Identify which cell holds the provided text, then report its (x, y) central coordinate. 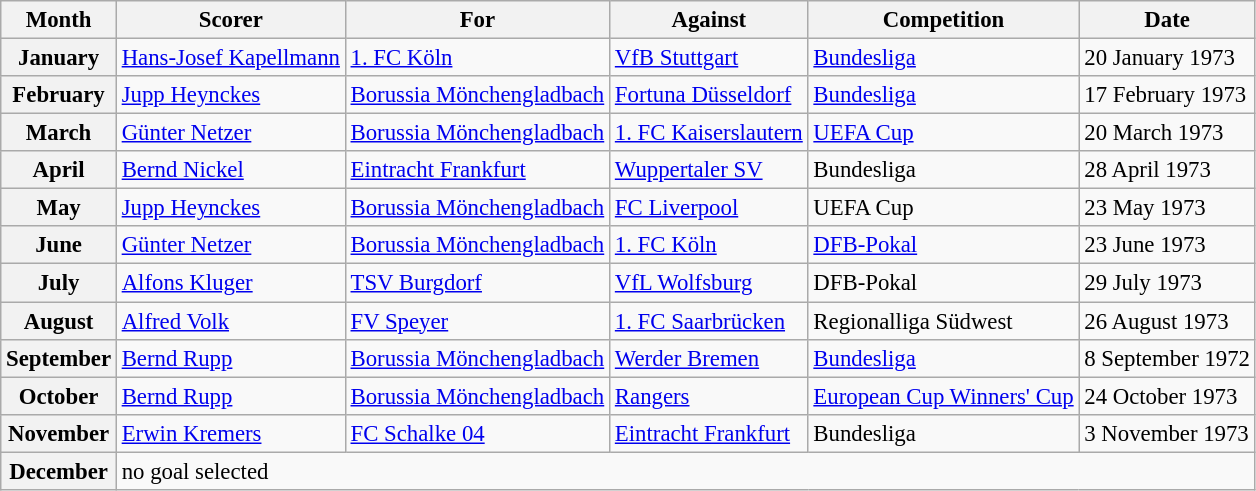
8 September 1972 (1167, 358)
VfL Wolfsburg (710, 283)
Erwin Kremers (230, 433)
23 May 1973 (1167, 208)
December (59, 471)
For (477, 20)
FC Schalke 04 (477, 433)
November (59, 433)
Alfred Volk (230, 321)
Bernd Nickel (230, 170)
20 January 1973 (1167, 58)
1. FC Kaiserslautern (710, 133)
Date (1167, 20)
FC Liverpool (710, 208)
European Cup Winners' Cup (944, 396)
VfB Stuttgart (710, 58)
April (59, 170)
Fortuna Düsseldorf (710, 95)
Hans-Josef Kapellmann (230, 58)
Regionalliga Südwest (944, 321)
26 August 1973 (1167, 321)
Wuppertaler SV (710, 170)
Scorer (230, 20)
FV Speyer (477, 321)
February (59, 95)
October (59, 396)
Competition (944, 20)
Against (710, 20)
Werder Bremen (710, 358)
Rangers (710, 396)
Alfons Kluger (230, 283)
September (59, 358)
July (59, 283)
17 February 1973 (1167, 95)
May (59, 208)
March (59, 133)
3 November 1973 (1167, 433)
January (59, 58)
TSV Burgdorf (477, 283)
28 April 1973 (1167, 170)
20 March 1973 (1167, 133)
23 June 1973 (1167, 245)
June (59, 245)
24 October 1973 (1167, 396)
29 July 1973 (1167, 283)
Month (59, 20)
no goal selected (686, 471)
1. FC Saarbrücken (710, 321)
August (59, 321)
